Provide the (X, Y) coordinate of the cell's center where the given text is located.  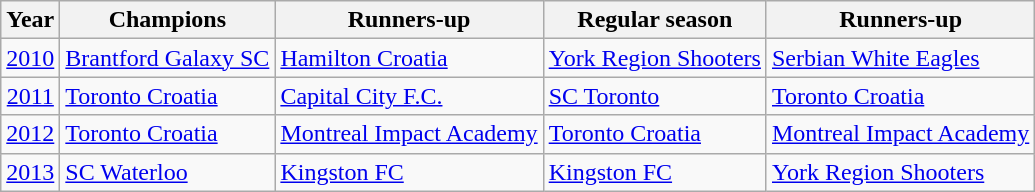
Serbian White Eagles (900, 58)
SC Toronto (654, 96)
Regular season (654, 20)
Brantford Galaxy SC (168, 58)
Year (30, 20)
2013 (30, 172)
2010 (30, 58)
2012 (30, 134)
Champions (168, 20)
SC Waterloo (168, 172)
Hamilton Croatia (409, 58)
2011 (30, 96)
Capital City F.C. (409, 96)
